Return the [X, Y] coordinate for the center point of the cell that contains the specified text.  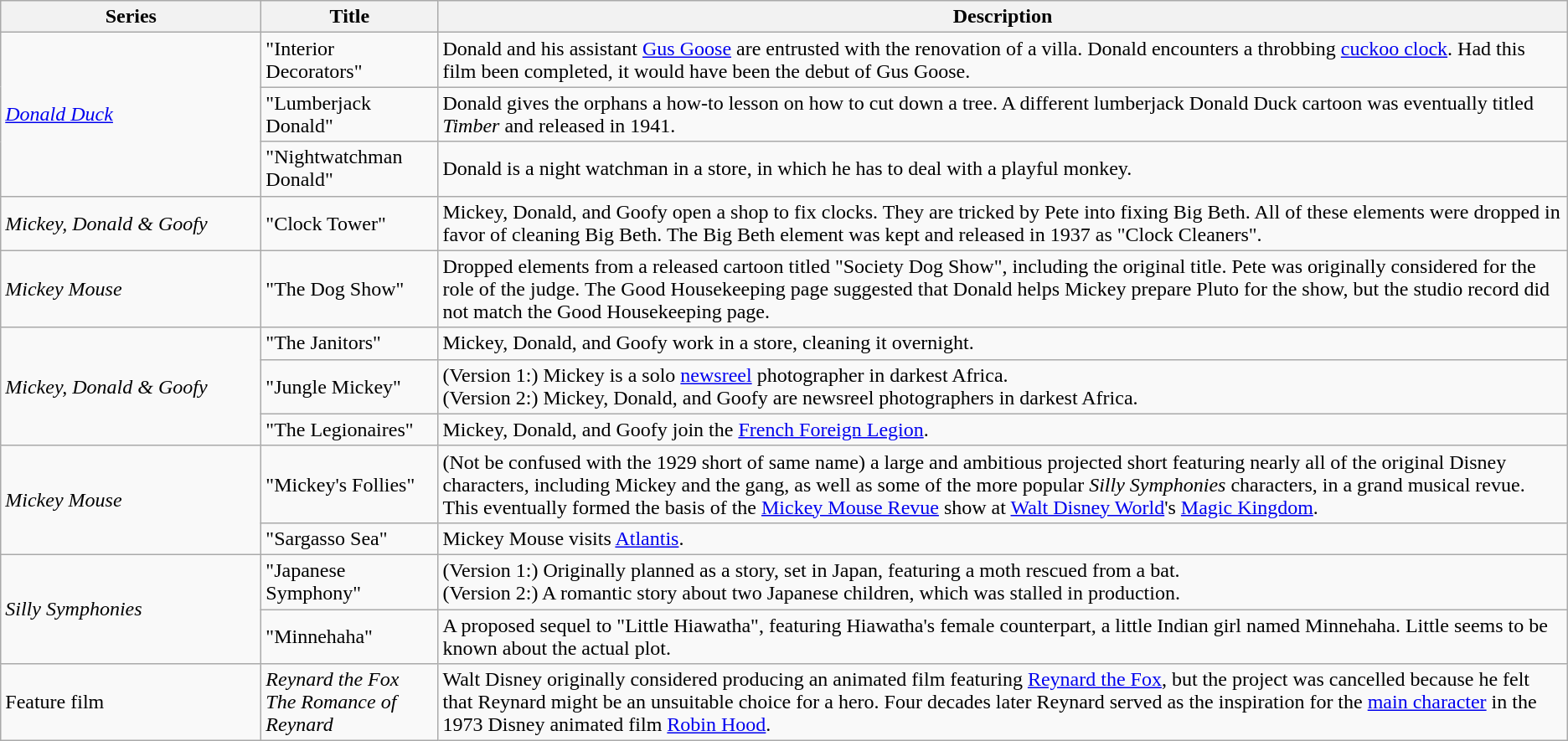
Mickey, Donald, and Goofy work in a store, cleaning it overnight. [1003, 343]
"Lumberjack Donald" [350, 114]
"Jungle Mickey" [350, 387]
Silly Symphonies [131, 609]
Mickey Mouse visits Atlantis. [1003, 538]
Series [131, 17]
"Mickey's Follies" [350, 484]
Mickey, Donald, and Goofy join the French Foreign Legion. [1003, 430]
Donald Duck [131, 114]
"The Legionaires" [350, 430]
"Sargasso Sea" [350, 538]
Description [1003, 17]
Title [350, 17]
"Interior Decorators" [350, 60]
"Clock Tower" [350, 223]
Feature film [131, 702]
"Minnehaha" [350, 636]
"Japanese Symphony" [350, 581]
"Nightwatchman Donald" [350, 169]
Donald is a night watchman in a store, in which he has to deal with a playful monkey. [1003, 169]
Reynard the Fox The Romance of Reynard [350, 702]
"The Dog Show" [350, 289]
"The Janitors" [350, 343]
